Capture the cell that displays the provided text and extract its (x, y) central coordinate. 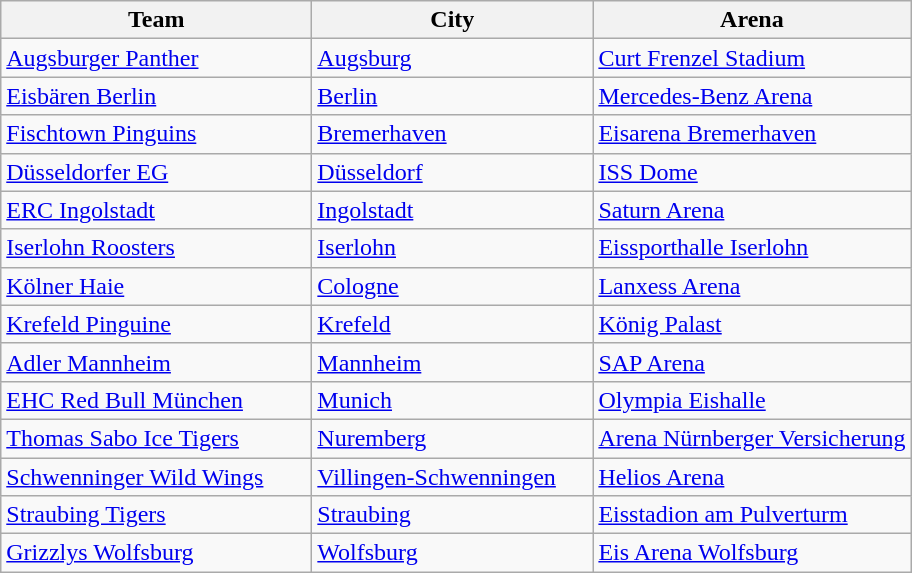
Wolfsburg (452, 553)
Ingolstadt (452, 210)
Adler Mannheim (156, 362)
Eisarena Bremerhaven (752, 134)
Iserlohn Roosters (156, 248)
König Palast (752, 324)
Curt Frenzel Stadium (752, 58)
Krefeld (452, 324)
EHC Red Bull München (156, 400)
Lanxess Arena (752, 286)
Mercedes-Benz Arena (752, 96)
Iserlohn (452, 248)
Berlin (452, 96)
Villingen-Schwenningen (452, 477)
Eissporthalle Iserlohn (752, 248)
Eisstadion am Pulverturm (752, 515)
Saturn Arena (752, 210)
Straubing (452, 515)
Kölner Haie (156, 286)
ERC Ingolstadt (156, 210)
Bremerhaven (452, 134)
Eisbären Berlin (156, 96)
ISS Dome (752, 172)
Augsburger Panther (156, 58)
Düsseldorf (452, 172)
Arena (752, 20)
Krefeld Pinguine (156, 324)
Munich (452, 400)
Cologne (452, 286)
Straubing Tigers (156, 515)
Nuremberg (452, 438)
Düsseldorfer EG (156, 172)
City (452, 20)
Team (156, 20)
Grizzlys Wolfsburg (156, 553)
Olympia Eishalle (752, 400)
Helios Arena (752, 477)
Arena Nürnberger Versicherung (752, 438)
Schwenninger Wild Wings (156, 477)
Fischtown Pinguins (156, 134)
Augsburg (452, 58)
Eis Arena Wolfsburg (752, 553)
Thomas Sabo Ice Tigers (156, 438)
SAP Arena (752, 362)
Mannheim (452, 362)
